Search for the cell housing the specified text and yield its [X, Y] center coordinate. 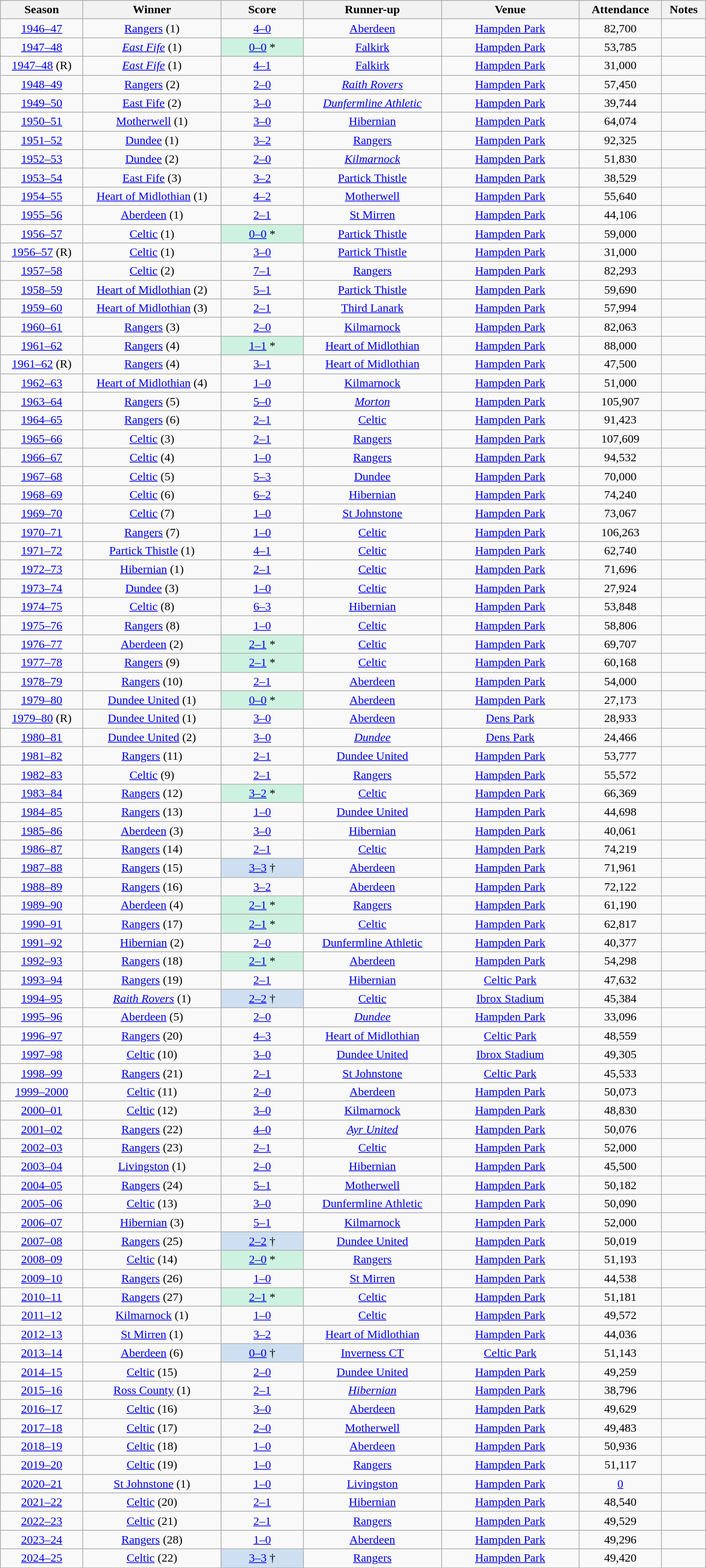
1979–80 (R) [42, 719]
Heart of Midlothian (1) [152, 196]
Rangers (12) [152, 793]
1988–89 [42, 887]
0 [621, 1484]
Celtic (15) [152, 1371]
50,936 [621, 1446]
70,000 [621, 476]
2016–17 [42, 1409]
Kilmarnock (1) [152, 1316]
Raith Rovers (1) [152, 998]
47,632 [621, 980]
53,777 [621, 756]
55,572 [621, 774]
4–3 [262, 1036]
2000–01 [42, 1110]
82,063 [621, 327]
54,298 [621, 961]
Heart of Midlothian (3) [152, 308]
49,305 [621, 1054]
2006–07 [42, 1222]
Celtic (4) [152, 457]
57,994 [621, 308]
69,707 [621, 644]
Hibernian (3) [152, 1222]
2019–20 [42, 1465]
1962–63 [42, 383]
1960–61 [42, 327]
Partick Thistle (1) [152, 551]
East Fife (2) [152, 103]
1987–88 [42, 868]
2013–14 [42, 1353]
1982–83 [42, 774]
St Johnstone (1) [152, 1484]
Notes [684, 10]
71,696 [621, 570]
2020–21 [42, 1484]
Celtic (16) [152, 1409]
1957–58 [42, 271]
72,122 [621, 887]
Aberdeen (5) [152, 1017]
60,168 [621, 663]
40,377 [621, 943]
51,143 [621, 1353]
Rangers (7) [152, 532]
Celtic (19) [152, 1465]
2015–16 [42, 1390]
1998–99 [42, 1073]
53,848 [621, 607]
Dundee (1) [152, 140]
Aberdeen (4) [152, 905]
Heart of Midlothian (4) [152, 383]
2007–08 [42, 1241]
Motherwell (1) [152, 122]
71,961 [621, 868]
45,533 [621, 1073]
38,796 [621, 1390]
Winner [152, 10]
Celtic (18) [152, 1446]
Aberdeen (2) [152, 644]
1954–55 [42, 196]
51,117 [621, 1465]
1996–97 [42, 1036]
1963–64 [42, 401]
2003–04 [42, 1167]
Celtic (13) [152, 1204]
62,817 [621, 924]
51,193 [621, 1260]
49,420 [621, 1558]
2009–10 [42, 1278]
74,219 [621, 849]
2004–05 [42, 1185]
1946–47 [42, 28]
1975–76 [42, 625]
50,073 [621, 1092]
82,293 [621, 271]
38,529 [621, 177]
1966–67 [42, 457]
49,483 [621, 1428]
27,173 [621, 700]
33,096 [621, 1017]
Celtic (5) [152, 476]
57,450 [621, 84]
Ayr United [373, 1129]
Morton [373, 401]
2011–12 [42, 1316]
Hibernian (1) [152, 570]
2002–03 [42, 1148]
1948–49 [42, 84]
1983–84 [42, 793]
6–3 [262, 607]
5–3 [262, 476]
Attendance [621, 10]
50,090 [621, 1204]
47,500 [621, 364]
Rangers (27) [152, 1297]
44,106 [621, 215]
2018–19 [42, 1446]
1968–69 [42, 495]
2024–25 [42, 1558]
1971–72 [42, 551]
45,500 [621, 1167]
1973–74 [42, 588]
64,074 [621, 122]
Rangers (6) [152, 420]
Dundee United (2) [152, 737]
40,061 [621, 831]
5–0 [262, 401]
51,181 [621, 1297]
Aberdeen (1) [152, 215]
1956–57 [42, 234]
1964–65 [42, 420]
74,240 [621, 495]
1997–98 [42, 1054]
Rangers (24) [152, 1185]
Livingston [373, 1484]
Raith Rovers [373, 84]
2021–22 [42, 1502]
1977–78 [42, 663]
48,540 [621, 1502]
82,700 [621, 28]
55,640 [621, 196]
105,907 [621, 401]
Celtic (10) [152, 1054]
59,000 [621, 234]
45,384 [621, 998]
1953–54 [42, 177]
62,740 [621, 551]
2022–23 [42, 1521]
Rangers (19) [152, 980]
51,000 [621, 383]
1970–71 [42, 532]
Rangers (1) [152, 28]
50,019 [621, 1241]
92,325 [621, 140]
Rangers (16) [152, 887]
53,785 [621, 47]
2023–24 [42, 1540]
Rangers (18) [152, 961]
49,572 [621, 1316]
44,538 [621, 1278]
Rangers (2) [152, 84]
1956–57 (R) [42, 252]
Rangers (28) [152, 1540]
1979–80 [42, 700]
44,698 [621, 812]
Dundee (3) [152, 588]
Rangers (13) [152, 812]
1974–75 [42, 607]
107,609 [621, 439]
1976–77 [42, 644]
2010–11 [42, 1297]
Score [262, 10]
Aberdeen (6) [152, 1353]
1961–62 [42, 346]
Ross County (1) [152, 1390]
Celtic (22) [152, 1558]
1985–86 [42, 831]
1952–53 [42, 159]
44,036 [621, 1334]
Third Lanark [373, 308]
50,182 [621, 1185]
Rangers (8) [152, 625]
East Fife (3) [152, 177]
59,690 [621, 290]
1984–85 [42, 812]
94,532 [621, 457]
58,806 [621, 625]
73,067 [621, 513]
88,000 [621, 346]
2017–18 [42, 1428]
Rangers (22) [152, 1129]
49,296 [621, 1540]
66,369 [621, 793]
48,830 [621, 1110]
Venue [510, 10]
1965–66 [42, 439]
Celtic (9) [152, 774]
Celtic (2) [152, 271]
Celtic (17) [152, 1428]
2012–13 [42, 1334]
1991–92 [42, 943]
1989–90 [42, 905]
1994–95 [42, 998]
61,190 [621, 905]
4–2 [262, 196]
51,830 [621, 159]
0–0 † [262, 1353]
1961–62 (R) [42, 364]
1949–50 [42, 103]
1999–2000 [42, 1092]
49,529 [621, 1521]
Aberdeen (3) [152, 831]
Celtic (14) [152, 1260]
Celtic (8) [152, 607]
Celtic (11) [152, 1092]
24,466 [621, 737]
1993–94 [42, 980]
1958–59 [42, 290]
Rangers (11) [152, 756]
28,933 [621, 719]
3–2 * [262, 793]
Celtic (6) [152, 495]
Celtic (3) [152, 439]
91,423 [621, 420]
Celtic (20) [152, 1502]
1950–51 [42, 122]
Rangers (10) [152, 681]
1947–48 [42, 47]
1959–60 [42, 308]
1–1 * [262, 346]
2008–09 [42, 1260]
54,000 [621, 681]
Rangers (9) [152, 663]
48,559 [621, 1036]
1947–48 (R) [42, 66]
Celtic (21) [152, 1521]
Rangers (26) [152, 1278]
2001–02 [42, 1129]
3–1 [262, 364]
Rangers (14) [152, 849]
39,744 [621, 103]
Celtic (7) [152, 513]
6–2 [262, 495]
Dundee (2) [152, 159]
49,629 [621, 1409]
Rangers (17) [152, 924]
1981–82 [42, 756]
1990–91 [42, 924]
1967–68 [42, 476]
Rangers (25) [152, 1241]
49,259 [621, 1371]
Rangers (21) [152, 1073]
Livingston (1) [152, 1167]
Season [42, 10]
Rangers (15) [152, 868]
1995–96 [42, 1017]
7–1 [262, 271]
27,924 [621, 588]
Rangers (20) [152, 1036]
Heart of Midlothian (2) [152, 290]
1951–52 [42, 140]
2005–06 [42, 1204]
Rangers (5) [152, 401]
1992–93 [42, 961]
2–0 * [262, 1260]
50,076 [621, 1129]
Rangers (23) [152, 1148]
Runner-up [373, 10]
1978–79 [42, 681]
St Mirren (1) [152, 1334]
1972–73 [42, 570]
1969–70 [42, 513]
Rangers (3) [152, 327]
2014–15 [42, 1371]
Inverness CT [373, 1353]
1980–81 [42, 737]
106,263 [621, 532]
1955–56 [42, 215]
Celtic (12) [152, 1110]
Hibernian (2) [152, 943]
1986–87 [42, 849]
